Detect which cell encompasses the target text, then output its (x, y) center coordinate. 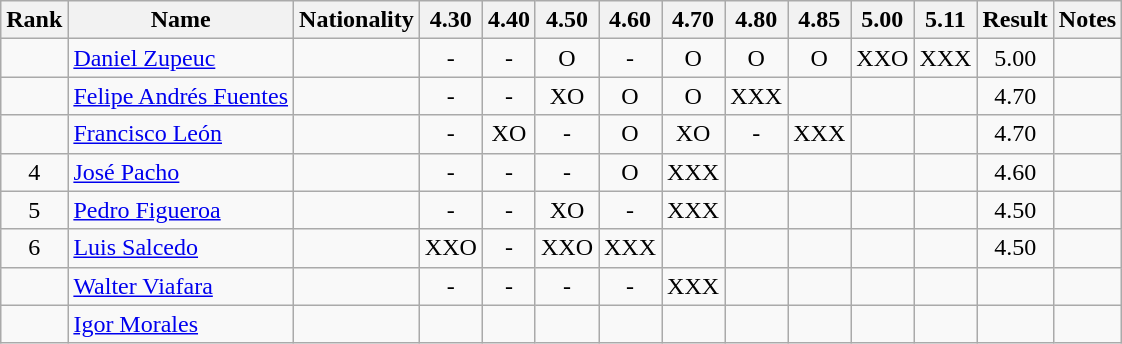
5.11 (946, 20)
4 (34, 172)
4.40 (508, 20)
Francisco León (181, 134)
5 (34, 210)
Walter Viafara (181, 286)
6 (34, 248)
Igor Morales (181, 324)
Notes (1087, 20)
Name (181, 20)
Luis Salcedo (181, 248)
Pedro Figueroa (181, 210)
José Pacho (181, 172)
4.80 (756, 20)
Felipe Andrés Fuentes (181, 96)
Result (1015, 20)
Rank (34, 20)
4.85 (820, 20)
Daniel Zupeuc (181, 58)
4.30 (450, 20)
Nationality (357, 20)
